Determine the [X, Y] coordinate at the center of the cell enclosing the given text.  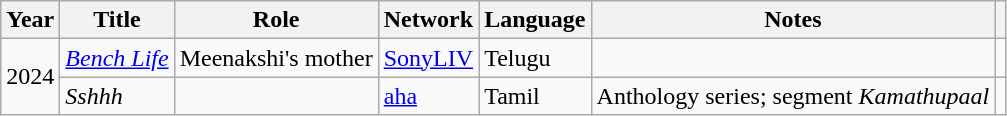
Notes [793, 20]
Anthology series; segment Kamathupaal [793, 96]
Tamil [535, 96]
Role [276, 20]
Meenakshi's mother [276, 58]
Telugu [535, 58]
Sshhh [117, 96]
SonyLIV [428, 58]
Title [117, 20]
aha [428, 96]
2024 [30, 77]
Year [30, 20]
Language [535, 20]
Bench Life [117, 58]
Network [428, 20]
